Find where the given text appears and provide that cell's center as (X, Y) coordinate. 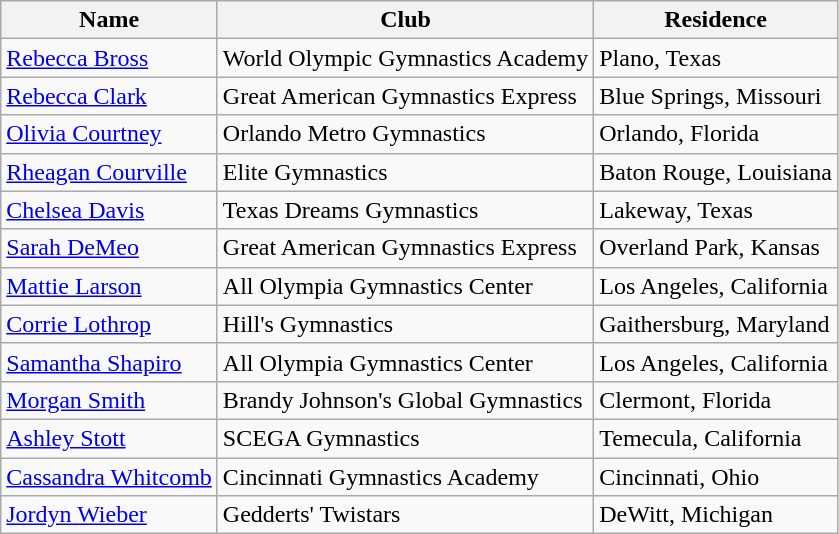
Residence (716, 20)
Corrie Lothrop (110, 324)
Morgan Smith (110, 400)
Chelsea Davis (110, 210)
Plano, Texas (716, 58)
Clermont, Florida (716, 400)
Texas Dreams Gymnastics (405, 210)
Brandy Johnson's Global Gymnastics (405, 400)
Gedderts' Twistars (405, 515)
Rheagan Courville (110, 172)
Jordyn Wieber (110, 515)
Rebecca Bross (110, 58)
Ashley Stott (110, 438)
Olivia Courtney (110, 134)
SCEGA Gymnastics (405, 438)
World Olympic Gymnastics Academy (405, 58)
Cincinnati, Ohio (716, 477)
Club (405, 20)
Temecula, California (716, 438)
Mattie Larson (110, 286)
Orlando, Florida (716, 134)
Cincinnati Gymnastics Academy (405, 477)
DeWitt, Michigan (716, 515)
Rebecca Clark (110, 96)
Baton Rouge, Louisiana (716, 172)
Lakeway, Texas (716, 210)
Hill's Gymnastics (405, 324)
Name (110, 20)
Gaithersburg, Maryland (716, 324)
Sarah DeMeo (110, 248)
Cassandra Whitcomb (110, 477)
Elite Gymnastics (405, 172)
Orlando Metro Gymnastics (405, 134)
Blue Springs, Missouri (716, 96)
Samantha Shapiro (110, 362)
Overland Park, Kansas (716, 248)
